Search for the cell housing the specified text and yield its [x, y] center coordinate. 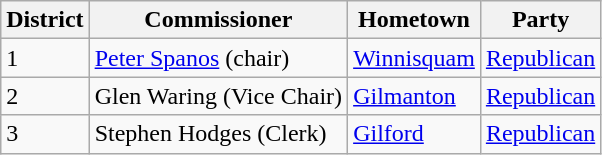
Peter Spanos (chair) [218, 58]
3 [45, 134]
Stephen Hodges (Clerk) [218, 134]
1 [45, 58]
Party [540, 20]
2 [45, 96]
Winnisquam [414, 58]
Gilford [414, 134]
Hometown [414, 20]
Glen Waring (Vice Chair) [218, 96]
Gilmanton [414, 96]
Commissioner [218, 20]
District [45, 20]
